Extract the [x, y] coordinate from the center of the cell holding the provided text.  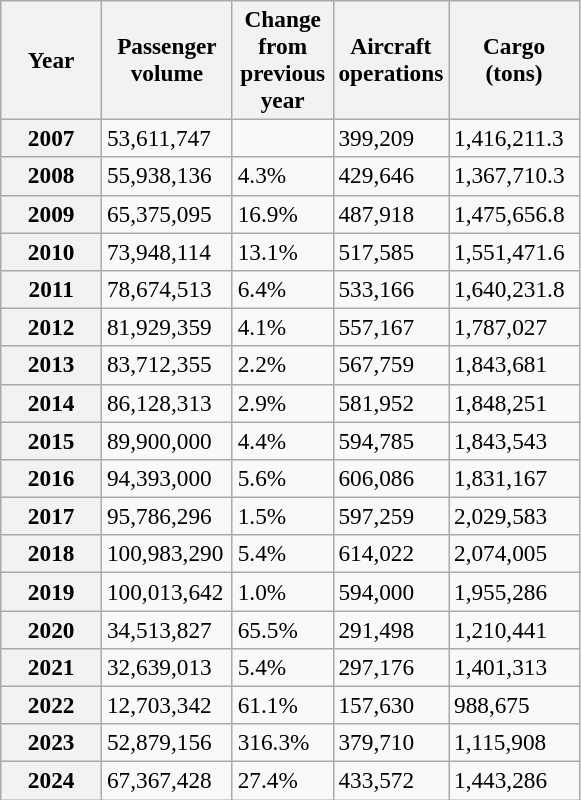
95,786,296 [168, 516]
16.9% [282, 214]
27.4% [282, 780]
2019 [52, 591]
78,674,513 [168, 289]
1,401,313 [514, 667]
988,675 [514, 705]
2008 [52, 176]
606,086 [391, 478]
1,416,211.3 [514, 138]
517,585 [391, 251]
1,640,231.8 [514, 289]
86,128,313 [168, 403]
2023 [52, 743]
100,983,290 [168, 554]
2.9% [282, 403]
1.5% [282, 516]
6.4% [282, 289]
297,176 [391, 667]
2020 [52, 629]
2018 [52, 554]
65.5% [282, 629]
1,787,027 [514, 327]
2015 [52, 440]
399,209 [391, 138]
2021 [52, 667]
1,443,286 [514, 780]
594,000 [391, 591]
94,393,000 [168, 478]
Change from previous year [282, 60]
594,785 [391, 440]
100,013,642 [168, 591]
2012 [52, 327]
4.3% [282, 176]
2014 [52, 403]
81,929,359 [168, 327]
1,831,167 [514, 478]
83,712,355 [168, 365]
2010 [52, 251]
581,952 [391, 403]
1,210,441 [514, 629]
Year [52, 60]
13.1% [282, 251]
1,475,656.8 [514, 214]
2009 [52, 214]
1,843,543 [514, 440]
1,367,710.3 [514, 176]
53,611,747 [168, 138]
4.1% [282, 327]
557,167 [391, 327]
12,703,342 [168, 705]
55,938,136 [168, 176]
379,710 [391, 743]
67,367,428 [168, 780]
429,646 [391, 176]
61.1% [282, 705]
597,259 [391, 516]
2017 [52, 516]
Passenger volume [168, 60]
433,572 [391, 780]
2011 [52, 289]
2022 [52, 705]
2007 [52, 138]
1,115,908 [514, 743]
2016 [52, 478]
89,900,000 [168, 440]
614,022 [391, 554]
65,375,095 [168, 214]
2.2% [282, 365]
52,879,156 [168, 743]
2013 [52, 365]
1,551,471.6 [514, 251]
2024 [52, 780]
316.3% [282, 743]
487,918 [391, 214]
32,639,013 [168, 667]
1,843,681 [514, 365]
2,029,583 [514, 516]
291,498 [391, 629]
4.4% [282, 440]
1,848,251 [514, 403]
533,166 [391, 289]
73,948,114 [168, 251]
1.0% [282, 591]
567,759 [391, 365]
Cargo(tons) [514, 60]
2,074,005 [514, 554]
34,513,827 [168, 629]
157,630 [391, 705]
5.6% [282, 478]
Aircraft operations [391, 60]
1,955,286 [514, 591]
